Return the (x, y) coordinate for the center point of the cell that contains the specified text.  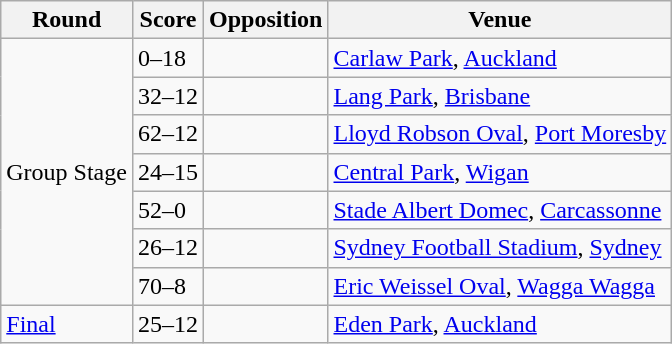
Venue (500, 20)
Carlaw Park, Auckland (500, 58)
Lloyd Robson Oval, Port Moresby (500, 134)
Lang Park, Brisbane (500, 96)
Opposition (266, 20)
32–12 (168, 96)
Final (67, 324)
Eric Weissel Oval, Wagga Wagga (500, 286)
26–12 (168, 248)
62–12 (168, 134)
Central Park, Wigan (500, 172)
Score (168, 20)
0–18 (168, 58)
Round (67, 20)
Group Stage (67, 172)
Sydney Football Stadium, Sydney (500, 248)
Stade Albert Domec, Carcassonne (500, 210)
24–15 (168, 172)
25–12 (168, 324)
70–8 (168, 286)
52–0 (168, 210)
Eden Park, Auckland (500, 324)
